Capture the cell that displays the provided text and extract its (x, y) central coordinate. 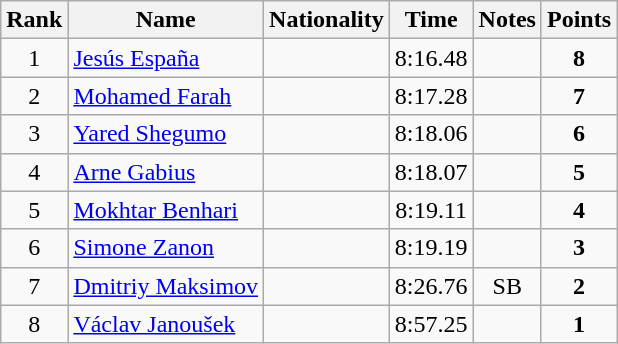
SB (507, 286)
Rank (34, 20)
Dmitriy Maksimov (166, 286)
Simone Zanon (166, 248)
Points (578, 20)
Mohamed Farah (166, 96)
8:18.06 (431, 134)
Nationality (327, 20)
8:19.19 (431, 248)
8:19.11 (431, 210)
Mokhtar Benhari (166, 210)
Jesús España (166, 58)
8:26.76 (431, 286)
8:16.48 (431, 58)
Yared Shegumo (166, 134)
8:57.25 (431, 324)
Name (166, 20)
Time (431, 20)
8:18.07 (431, 172)
Arne Gabius (166, 172)
8:17.28 (431, 96)
Notes (507, 20)
Václav Janoušek (166, 324)
